Capture the cell that displays the provided text and extract its (x, y) central coordinate. 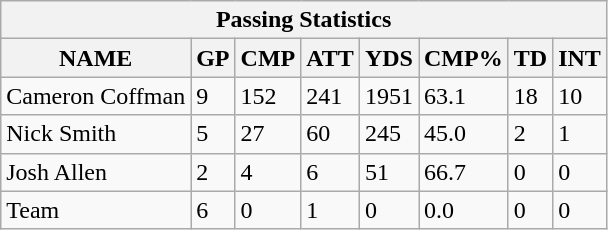
152 (268, 96)
0.0 (463, 210)
63.1 (463, 96)
4 (268, 172)
245 (388, 134)
10 (580, 96)
CMP% (463, 58)
Passing Statistics (304, 20)
27 (268, 134)
YDS (388, 58)
1951 (388, 96)
18 (530, 96)
45.0 (463, 134)
9 (213, 96)
Josh Allen (96, 172)
51 (388, 172)
GP (213, 58)
ATT (330, 58)
INT (580, 58)
Cameron Coffman (96, 96)
66.7 (463, 172)
CMP (268, 58)
60 (330, 134)
Team (96, 210)
241 (330, 96)
NAME (96, 58)
TD (530, 58)
Nick Smith (96, 134)
5 (213, 134)
